Provide the [X, Y] coordinate of the cell's center where the given text is located.  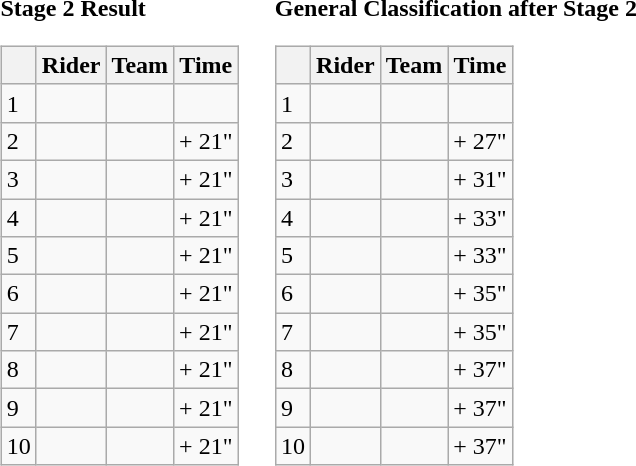
+ 31" [480, 179]
+ 27" [480, 141]
